Scan for the cell matching the given text and deliver its (X, Y) coordinate at center. 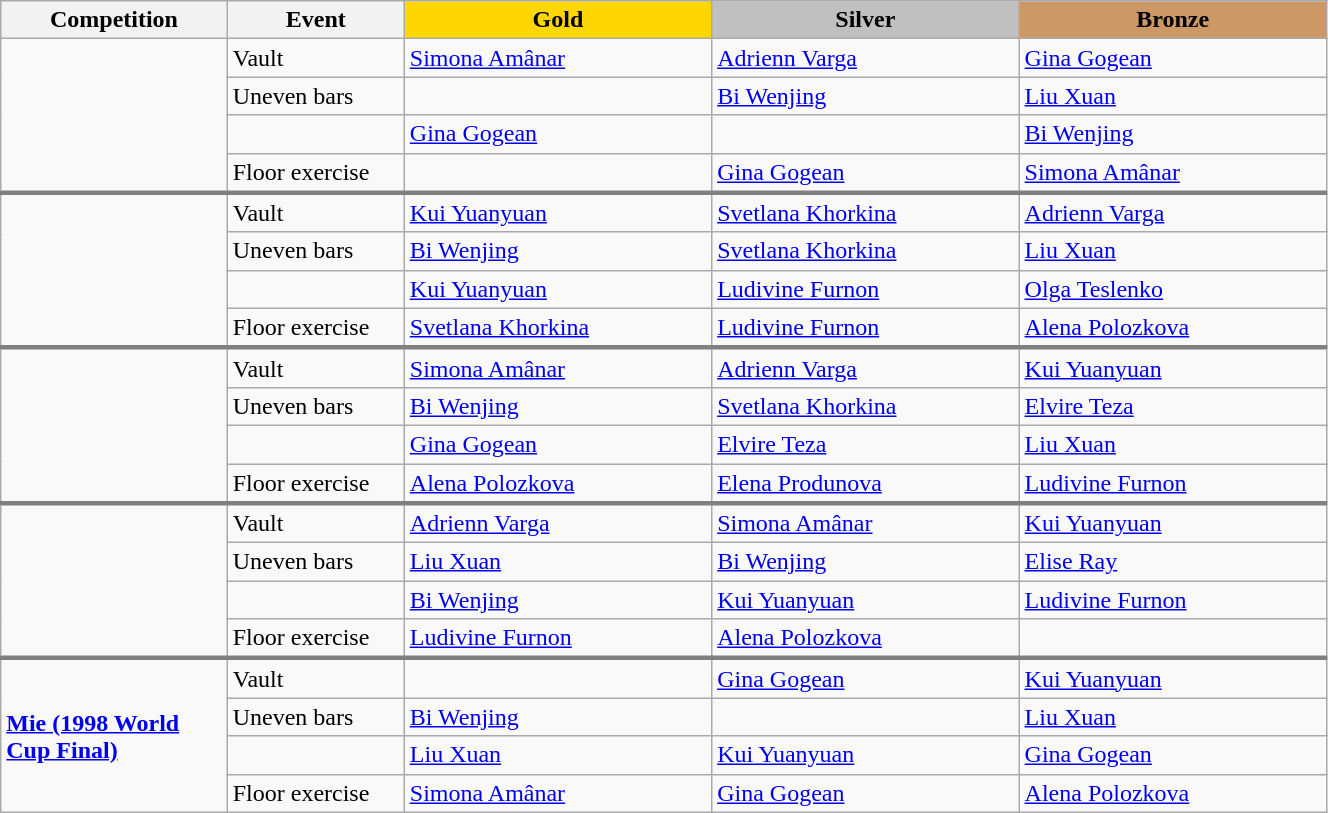
Elise Ray (1172, 562)
Mie (1998 World Cup Final) (114, 735)
Bronze (1172, 20)
Olga Teslenko (1172, 289)
Elena Produnova (866, 484)
Event (316, 20)
Gold (558, 20)
Silver (866, 20)
Competition (114, 20)
